Pinpoint the cell where the given text exists, returning its [X, Y] midpoint coordinate. 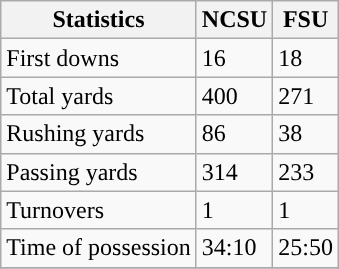
Turnovers [99, 210]
FSU [306, 20]
86 [234, 134]
233 [306, 172]
271 [306, 96]
First downs [99, 58]
Rushing yards [99, 134]
Passing yards [99, 172]
NCSU [234, 20]
34:10 [234, 248]
16 [234, 58]
25:50 [306, 248]
Statistics [99, 20]
314 [234, 172]
Time of possession [99, 248]
18 [306, 58]
400 [234, 96]
Total yards [99, 96]
38 [306, 134]
